From the cell containing the given text, extract its center point as (X, Y) coordinate. 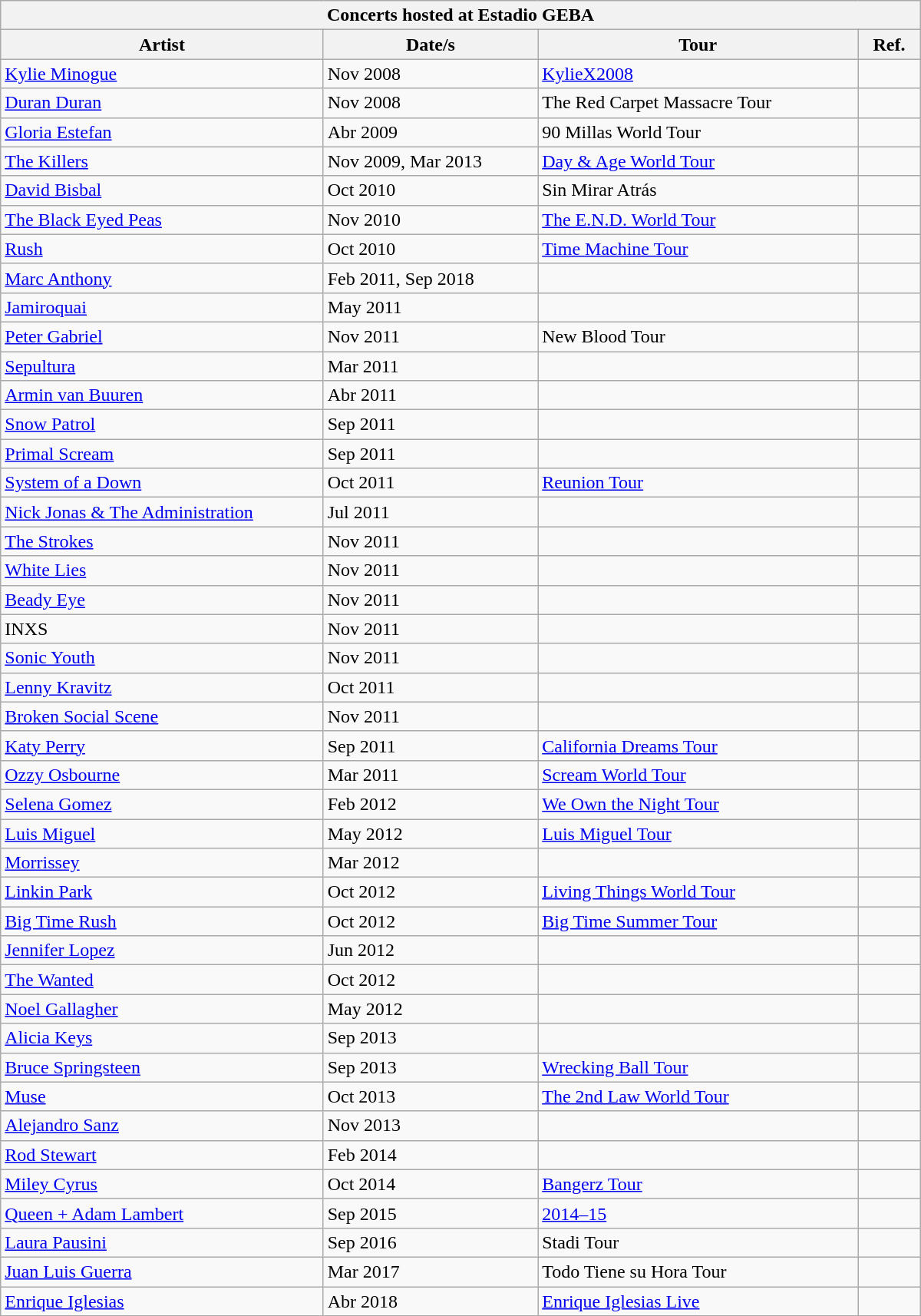
The 2nd Law World Tour (698, 1096)
Broken Social Scene (162, 716)
The Killers (162, 161)
KylieX2008 (698, 74)
Sep 2015 (431, 1213)
Luis Miguel (162, 833)
Sonic Youth (162, 658)
Jul 2011 (431, 512)
Artist (162, 45)
Marc Anthony (162, 278)
INXS (162, 629)
Tour (698, 45)
Armin van Buuren (162, 395)
Oct 2013 (431, 1096)
Day & Age World Tour (698, 161)
Jun 2012 (431, 951)
Alicia Keys (162, 1038)
Nick Jonas & The Administration (162, 512)
Enrique Iglesias (162, 1301)
The E.N.D. World Tour (698, 220)
Feb 2014 (431, 1155)
Selena Gomez (162, 804)
Snow Patrol (162, 425)
Jamiroquai (162, 307)
Katy Perry (162, 746)
California Dreams Tour (698, 746)
The Black Eyed Peas (162, 220)
Sepultura (162, 366)
Mar 2017 (431, 1271)
Nov 2013 (431, 1126)
Lenny Kravitz (162, 687)
Duran Duran (162, 103)
2014–15 (698, 1213)
Abr 2011 (431, 395)
Noel Gallagher (162, 1009)
Feb 2012 (431, 804)
Gloria Estefan (162, 132)
Nov 2009, Mar 2013 (431, 161)
Primal Scream (162, 454)
Feb 2011, Sep 2018 (431, 278)
Muse (162, 1096)
Oct 2014 (431, 1184)
Beady Eye (162, 600)
Alejandro Sanz (162, 1126)
Big Time Summer Tour (698, 921)
Abr 2018 (431, 1301)
Big Time Rush (162, 921)
David Bisbal (162, 190)
Rod Stewart (162, 1155)
The Wanted (162, 980)
Kylie Minogue (162, 74)
Mar 2012 (431, 863)
Ref. (890, 45)
Morrissey (162, 863)
System of a Down (162, 483)
Enrique Iglesias Live (698, 1301)
The Strokes (162, 541)
Bangerz Tour (698, 1184)
Sep 2016 (431, 1242)
Sin Mirar Atrás (698, 190)
Linkin Park (162, 892)
Jennifer Lopez (162, 951)
Nov 2010 (431, 220)
Rush (162, 249)
The Red Carpet Massacre Tour (698, 103)
Reunion Tour (698, 483)
New Blood Tour (698, 336)
Todo Tiene su Hora Tour (698, 1271)
90 Millas World Tour (698, 132)
Stadi Tour (698, 1242)
Date/s (431, 45)
Luis Miguel Tour (698, 833)
Juan Luis Guerra (162, 1271)
Bruce Springsteen (162, 1067)
Living Things World Tour (698, 892)
Time Machine Tour (698, 249)
May 2011 (431, 307)
Laura Pausini (162, 1242)
Peter Gabriel (162, 336)
We Own the Night Tour (698, 804)
Ozzy Osbourne (162, 775)
White Lies (162, 570)
Abr 2009 (431, 132)
Wrecking Ball Tour (698, 1067)
Concerts hosted at Estadio GEBA (460, 15)
Queen + Adam Lambert (162, 1213)
Scream World Tour (698, 775)
Miley Cyrus (162, 1184)
